Identify which cell holds the provided text, then report its (x, y) central coordinate. 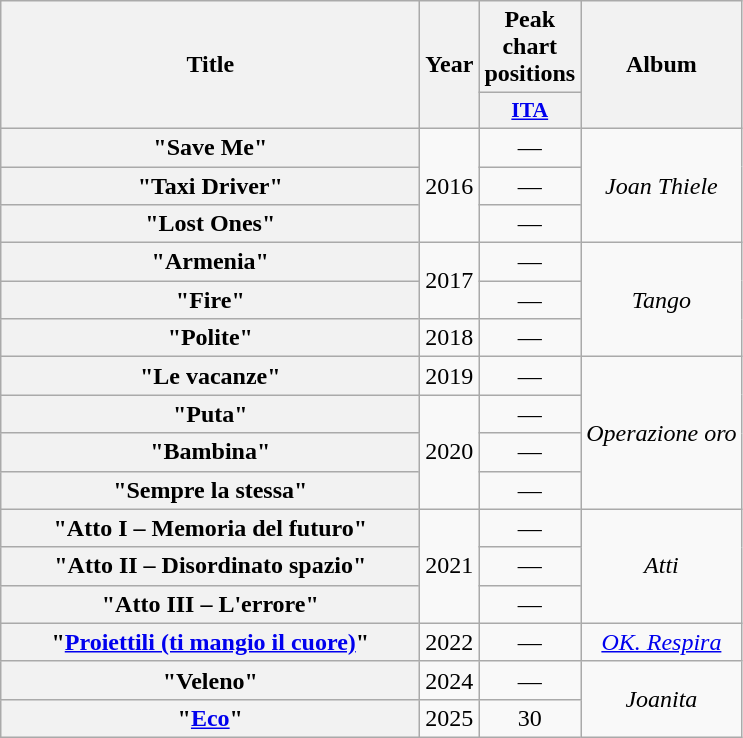
OK. Respira (662, 642)
"Armenia" (210, 262)
2017 (450, 281)
"Fire" (210, 300)
Album (662, 65)
"Polite" (210, 338)
Joan Thiele (662, 185)
Peak chart positions (530, 47)
"Bambina" (210, 452)
Atti (662, 566)
Operazione oro (662, 433)
30 (530, 718)
Title (210, 65)
2020 (450, 452)
"Veleno" (210, 680)
2019 (450, 376)
Tango (662, 300)
"Lost Ones" (210, 224)
"Atto III – L'errore" (210, 604)
"Save Me" (210, 147)
"Atto I – Memoria del futuro" (210, 528)
"Proiettili (ti mangio il cuore)" (210, 642)
Year (450, 65)
2025 (450, 718)
"Le vacanze" (210, 376)
"Taxi Driver" (210, 185)
"Eco" (210, 718)
"Sempre la stessa" (210, 490)
ITA (530, 111)
"Atto II – Disordinato spazio" (210, 566)
2022 (450, 642)
2016 (450, 185)
"Puta" (210, 414)
Joanita (662, 699)
2018 (450, 338)
2021 (450, 566)
2024 (450, 680)
